Capture the cell that displays the provided text and extract its (X, Y) central coordinate. 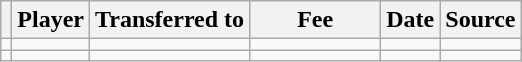
Date (410, 20)
Fee (316, 20)
Player (51, 20)
Source (480, 20)
Transferred to (170, 20)
